Locate the cell with the specified text and output its (X, Y) center coordinate. 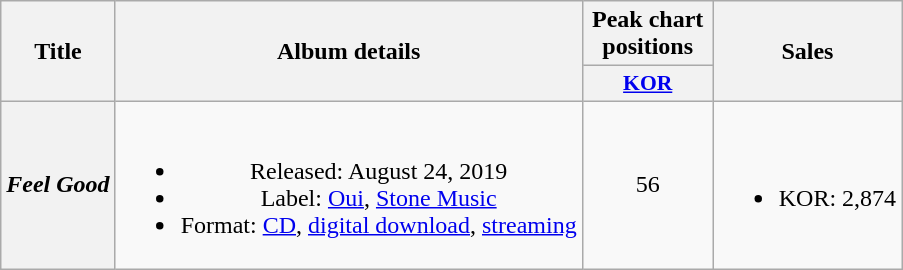
Album details (348, 52)
KOR: 2,874 (807, 184)
56 (648, 184)
Title (58, 52)
Sales (807, 52)
Peak chart positions (648, 34)
Released: August 24, 2019Label: Oui, Stone MusicFormat: CD, digital download, streaming (348, 184)
KOR (648, 84)
Feel Good (58, 184)
